Determine the (X, Y) coordinate at the center of the cell enclosing the given text.  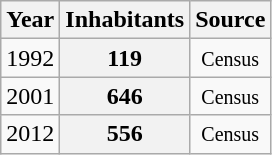
Year (30, 20)
Inhabitants (125, 20)
1992 (30, 58)
119 (125, 58)
Source (230, 20)
646 (125, 96)
2012 (30, 134)
556 (125, 134)
2001 (30, 96)
